Capture the cell that displays the provided text and extract its (X, Y) central coordinate. 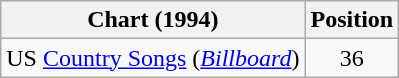
Chart (1994) (153, 20)
US Country Songs (Billboard) (153, 58)
36 (352, 58)
Position (352, 20)
